Locate the cell with the specified text and output its [X, Y] center coordinate. 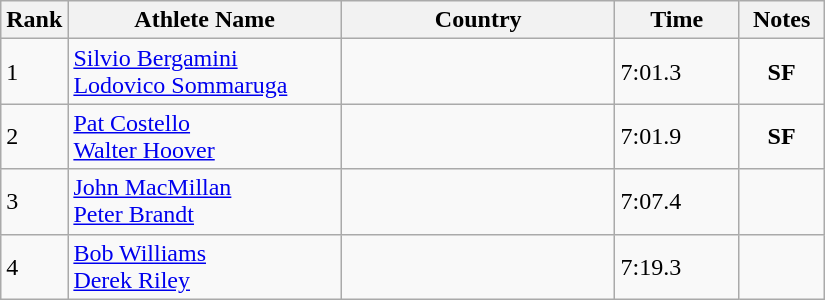
Silvio BergaminiLodovico Sommaruga [205, 72]
Country [478, 20]
Time [677, 20]
Athlete Name [205, 20]
7:19.3 [677, 266]
7:01.9 [677, 136]
Notes [782, 20]
1 [34, 72]
Pat CostelloWalter Hoover [205, 136]
John MacMillanPeter Brandt [205, 202]
7:07.4 [677, 202]
Bob WilliamsDerek Riley [205, 266]
Rank [34, 20]
2 [34, 136]
4 [34, 266]
7:01.3 [677, 72]
3 [34, 202]
